Return (x, y) of the center of cell containing provided text 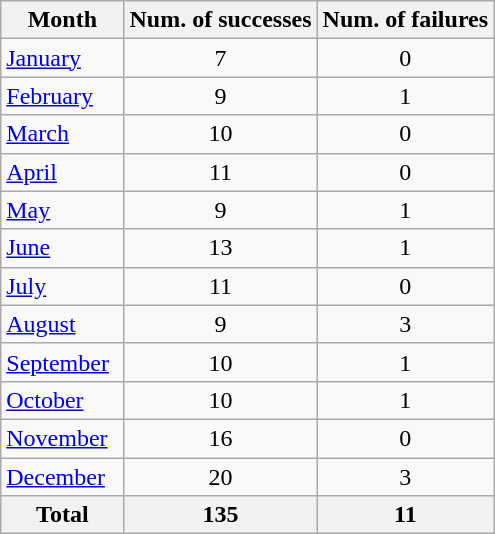
April (62, 172)
August (62, 324)
Month (62, 20)
13 (220, 248)
September (62, 362)
135 (220, 515)
June (62, 248)
Total (62, 515)
February (62, 96)
October (62, 400)
7 (220, 58)
20 (220, 477)
16 (220, 438)
January (62, 58)
November (62, 438)
March (62, 134)
July (62, 286)
Num. of failures (406, 20)
May (62, 210)
December (62, 477)
Num. of successes (220, 20)
